Return the (X, Y) coordinate for the center point of the cell that contains the specified text.  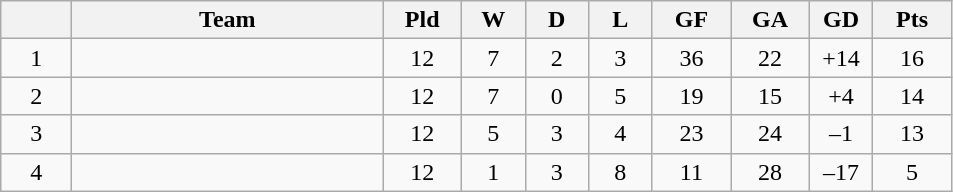
+14 (841, 58)
0 (557, 96)
23 (692, 134)
GA (770, 20)
28 (770, 172)
13 (912, 134)
15 (770, 96)
Pld (422, 20)
36 (692, 58)
Team (228, 20)
11 (692, 172)
24 (770, 134)
–17 (841, 172)
22 (770, 58)
W (493, 20)
14 (912, 96)
8 (621, 172)
+4 (841, 96)
D (557, 20)
–1 (841, 134)
Pts (912, 20)
GD (841, 20)
19 (692, 96)
L (621, 20)
GF (692, 20)
16 (912, 58)
